Detect which cell encompasses the target text, then output its (X, Y) center coordinate. 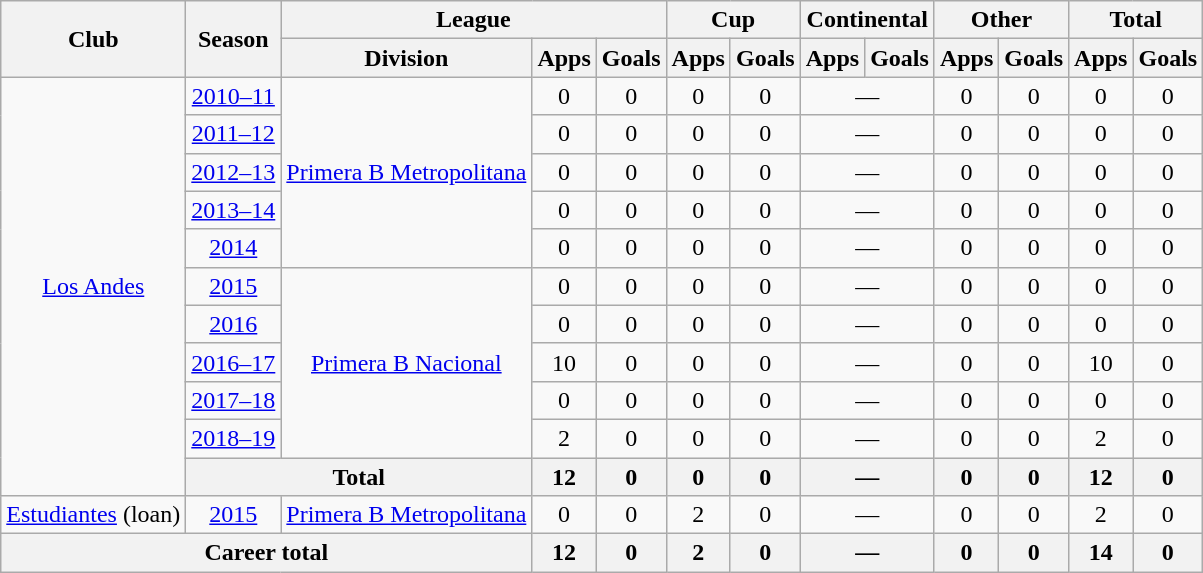
League (474, 20)
Primera B Nacional (406, 362)
Continental (867, 20)
Other (1001, 20)
2017–18 (234, 400)
Season (234, 39)
Club (94, 39)
2014 (234, 248)
Division (406, 58)
2011–12 (234, 134)
Cup (733, 20)
2010–11 (234, 96)
2016–17 (234, 362)
Estudiantes (loan) (94, 515)
Los Andes (94, 286)
2018–19 (234, 438)
2013–14 (234, 210)
14 (1101, 553)
Career total (266, 553)
2016 (234, 324)
2012–13 (234, 172)
